Search for the cell housing the specified text and yield its (X, Y) center coordinate. 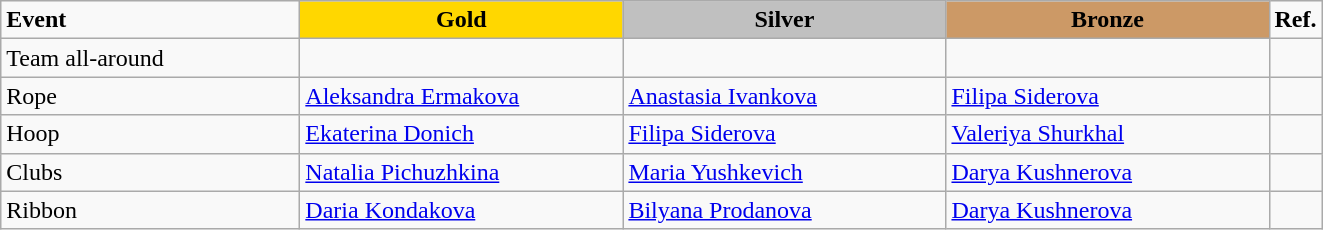
Valeriya Shurkhal (1108, 134)
Daria Kondakova (462, 210)
Anastasia Ivankova (784, 96)
Ref. (1296, 20)
Natalia Pichuzhkina (462, 172)
Hoop (150, 134)
Maria Yushkevich (784, 172)
Silver (784, 20)
Ribbon (150, 210)
Rope (150, 96)
Gold (462, 20)
Clubs (150, 172)
Bilyana Prodanova (784, 210)
Event (150, 20)
Aleksandra Ermakova (462, 96)
Ekaterina Donich (462, 134)
Bronze (1108, 20)
Team all-around (150, 58)
